Capture the cell that displays the provided text and extract its (x, y) central coordinate. 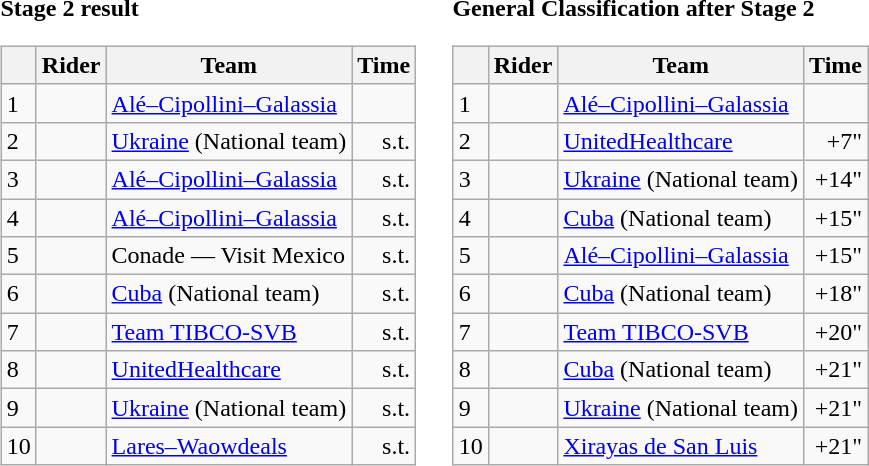
+14" (836, 179)
Conade — Visit Mexico (229, 256)
+20" (836, 332)
+18" (836, 294)
+7" (836, 141)
Lares–Waowdeals (229, 446)
Xirayas de San Luis (681, 446)
